Identify which cell holds the provided text, then report its (X, Y) central coordinate. 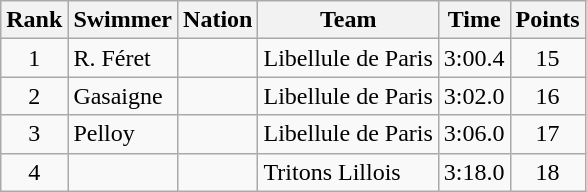
2 (34, 96)
1 (34, 58)
18 (548, 172)
R. Féret (123, 58)
Swimmer (123, 20)
4 (34, 172)
16 (548, 96)
15 (548, 58)
3:00.4 (474, 58)
Points (548, 20)
Gasaigne (123, 96)
3:18.0 (474, 172)
Pelloy (123, 134)
3:02.0 (474, 96)
Tritons Lillois (348, 172)
3 (34, 134)
Rank (34, 20)
Time (474, 20)
Nation (218, 20)
17 (548, 134)
Team (348, 20)
3:06.0 (474, 134)
